For the text-containing cell, return its midpoint in [x, y] coordinate format. 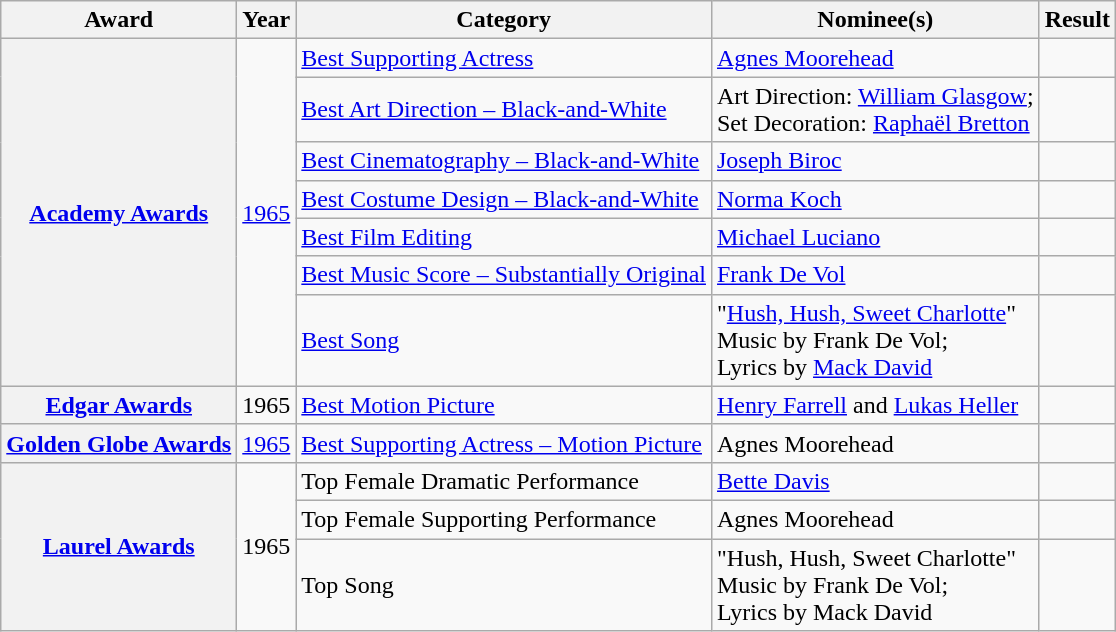
Norma Koch [875, 199]
Golden Globe Awards [119, 443]
Laurel Awards [119, 546]
Best Song [504, 340]
Top Female Supporting Performance [504, 519]
Top Female Dramatic Performance [504, 481]
Frank De Vol [875, 275]
Best Supporting Actress [504, 58]
Result [1077, 20]
Art Direction: William Glasgow; Set Decoration: Raphaël Bretton [875, 110]
Bette Davis [875, 481]
Henry Farrell and Lukas Heller [875, 405]
Award [119, 20]
Best Music Score – Substantially Original [504, 275]
Michael Luciano [875, 237]
Nominee(s) [875, 20]
Academy Awards [119, 212]
Best Cinematography – Black-and-White [504, 161]
Best Supporting Actress – Motion Picture [504, 443]
Edgar Awards [119, 405]
Year [266, 20]
Best Motion Picture [504, 405]
Best Art Direction – Black-and-White [504, 110]
Top Song [504, 584]
Best Film Editing [504, 237]
Best Costume Design – Black-and-White [504, 199]
Joseph Biroc [875, 161]
Category [504, 20]
